Output the (x, y) coordinate of the center of the cell containing the given text.  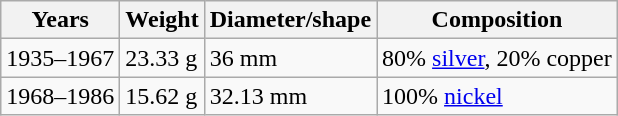
Years (60, 20)
Weight (162, 20)
15.62 g (162, 96)
32.13 mm (290, 96)
Composition (498, 20)
1968–1986 (60, 96)
80% silver, 20% copper (498, 58)
100% nickel (498, 96)
1935–1967 (60, 58)
Diameter/shape (290, 20)
36 mm (290, 58)
23.33 g (162, 58)
